Provide the [X, Y] coordinate of the cell's center where the given text is located.  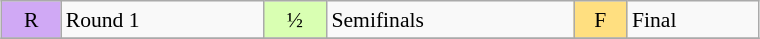
Round 1 [162, 20]
R [32, 20]
½ [294, 20]
Final [693, 20]
F [600, 20]
Semifinals [450, 20]
